Scan for the cell matching the given text and deliver its (x, y) coordinate at center. 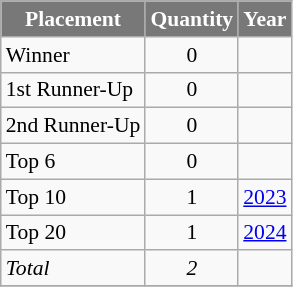
Winner (74, 55)
1st Runner-Up (74, 90)
Top 20 (74, 233)
2023 (264, 197)
Year (264, 19)
Quantity (192, 19)
Top 6 (74, 162)
2nd Runner-Up (74, 126)
Top 10 (74, 197)
Total (74, 269)
2024 (264, 233)
Placement (74, 19)
2 (192, 269)
